Provide the [X, Y] coordinate of the cell's center where the given text is located.  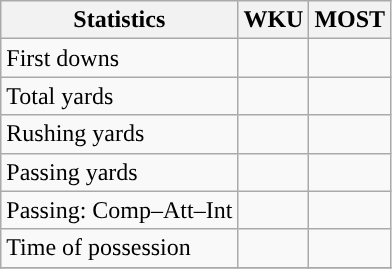
MOST [350, 20]
WKU [274, 20]
Time of possession [120, 248]
Passing yards [120, 172]
Rushing yards [120, 134]
First downs [120, 58]
Statistics [120, 20]
Total yards [120, 96]
Passing: Comp–Att–Int [120, 210]
